Pinpoint the cell where the given text exists, returning its [X, Y] midpoint coordinate. 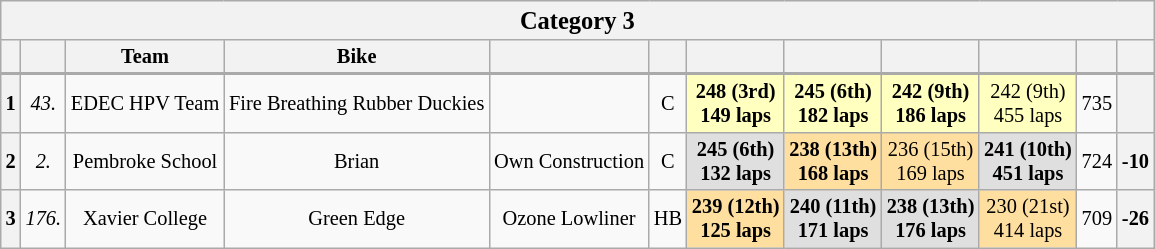
240 (11th)171 laps [832, 219]
176. [44, 219]
735 [1097, 103]
2. [44, 161]
Xavier College [145, 219]
724 [1097, 161]
2 [11, 161]
Team [145, 57]
1 [11, 103]
248 (3rd)149 laps [736, 103]
709 [1097, 219]
238 (13th)168 laps [832, 161]
Fire Breathing Rubber Duckies [356, 103]
HB [668, 219]
241 (10th)451 laps [1028, 161]
Ozone Lowliner [569, 219]
3 [11, 219]
230 (21st)414 laps [1028, 219]
Pembroke School [145, 161]
242 (9th)186 laps [930, 103]
-10 [1136, 161]
43. [44, 103]
Own Construction [569, 161]
245 (6th)132 laps [736, 161]
242 (9th)455 laps [1028, 103]
Bike [356, 57]
236 (15th)169 laps [930, 161]
238 (13th)176 laps [930, 219]
Green Edge [356, 219]
Category 3 [578, 20]
Brian [356, 161]
-26 [1136, 219]
245 (6th)182 laps [832, 103]
239 (12th)125 laps [736, 219]
EDEC HPV Team [145, 103]
